Extract the (x, y) coordinate from the center of the cell holding the provided text.  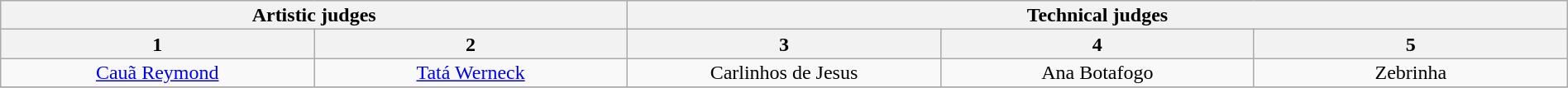
2 (471, 44)
3 (784, 44)
Zebrinha (1411, 72)
Ana Botafogo (1097, 72)
Artistic judges (314, 15)
5 (1411, 44)
1 (157, 44)
Tatá Werneck (471, 72)
Cauã Reymond (157, 72)
4 (1097, 44)
Carlinhos de Jesus (784, 72)
Technical judges (1098, 15)
